Provide the (X, Y) coordinate of the cell's center where the given text is located.  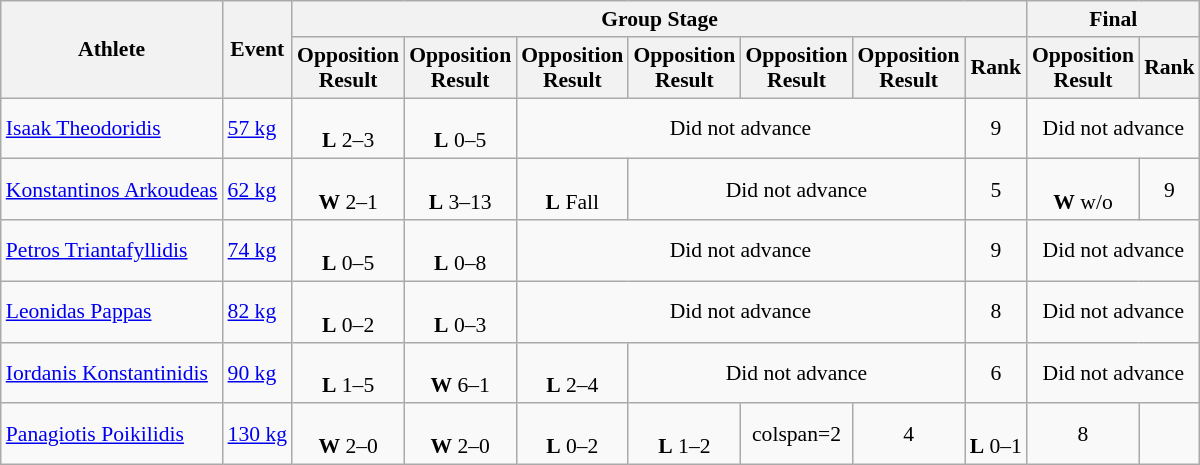
90 kg (258, 372)
Event (258, 50)
6 (996, 372)
62 kg (258, 190)
4 (909, 434)
130 kg (258, 434)
Leonidas Pappas (112, 312)
W 6–1 (460, 372)
Final (1114, 19)
L 1–2 (684, 434)
Iordanis Konstantinidis (112, 372)
L 0–1 (996, 434)
74 kg (258, 250)
Isaak Theodoridis (112, 128)
L 2–3 (348, 128)
Panagiotis Poikilidis (112, 434)
57 kg (258, 128)
L 0–8 (460, 250)
Group Stage (660, 19)
L 2–4 (572, 372)
Athlete (112, 50)
W 2–1 (348, 190)
Konstantinos Arkoudeas (112, 190)
82 kg (258, 312)
L 3–13 (460, 190)
Petros Triantafyllidis (112, 250)
L Fall (572, 190)
5 (996, 190)
colspan=2 (796, 434)
W w/o (1083, 190)
L 1–5 (348, 372)
L 0–3 (460, 312)
